Locate the cell with the specified text and output its [X, Y] center coordinate. 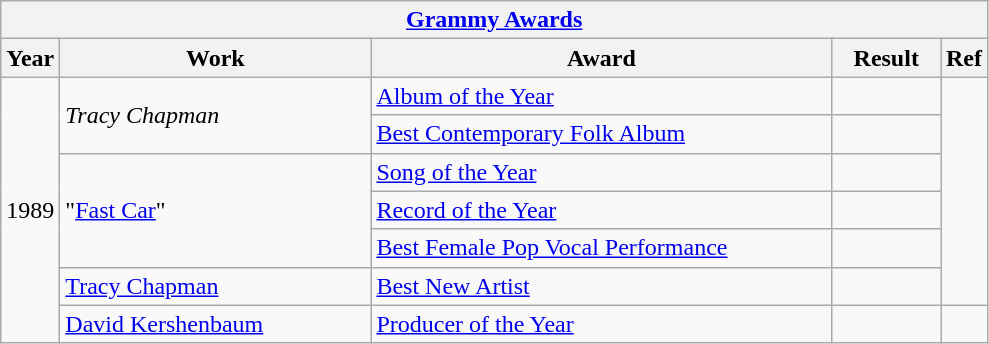
Work [216, 58]
"Fast Car" [216, 210]
Result [886, 58]
David Kershenbaum [216, 324]
Year [30, 58]
Grammy Awards [494, 20]
Record of the Year [602, 210]
Best New Artist [602, 286]
Producer of the Year [602, 324]
Best Contemporary Folk Album [602, 134]
Ref [964, 58]
Song of the Year [602, 172]
Award [602, 58]
Album of the Year [602, 96]
Best Female Pop Vocal Performance [602, 248]
1989 [30, 210]
